Capture the cell that displays the provided text and extract its [x, y] central coordinate. 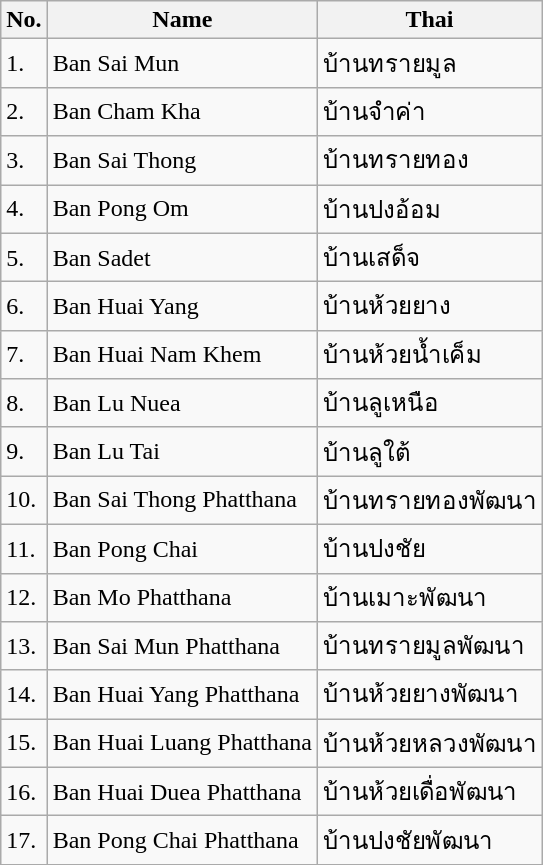
Ban Sai Thong [182, 160]
Ban Huai Duea Phatthana [182, 792]
6. [24, 306]
No. [24, 20]
Thai [429, 20]
บ้านทรายทองพัฒนา [429, 500]
15. [24, 744]
14. [24, 694]
Ban Mo Phatthana [182, 598]
บ้านลูใต้ [429, 452]
1. [24, 64]
7. [24, 354]
บ้านเสด็จ [429, 258]
บ้านจำค่า [429, 112]
Ban Sadet [182, 258]
Ban Huai Nam Khem [182, 354]
Ban Huai Yang [182, 306]
บ้านห้วยยางพัฒนา [429, 694]
3. [24, 160]
2. [24, 112]
บ้านลูเหนือ [429, 404]
บ้านห้วยเดื่อพัฒนา [429, 792]
Ban Sai Mun Phatthana [182, 646]
Ban Sai Mun [182, 64]
9. [24, 452]
บ้านปงชัย [429, 548]
บ้านห้วยหลวงพัฒนา [429, 744]
Ban Pong Chai [182, 548]
บ้านปงชัยพัฒนา [429, 840]
10. [24, 500]
บ้านทรายมูลพัฒนา [429, 646]
Ban Lu Tai [182, 452]
บ้านห้วยยาง [429, 306]
บ้านปงอ้อม [429, 208]
Ban Huai Luang Phatthana [182, 744]
5. [24, 258]
บ้านห้วยน้ำเค็ม [429, 354]
Ban Huai Yang Phatthana [182, 694]
4. [24, 208]
12. [24, 598]
8. [24, 404]
Ban Pong Om [182, 208]
Name [182, 20]
บ้านทรายมูล [429, 64]
บ้านเมาะพัฒนา [429, 598]
บ้านทรายทอง [429, 160]
Ban Sai Thong Phatthana [182, 500]
Ban Cham Kha [182, 112]
Ban Pong Chai Phatthana [182, 840]
Ban Lu Nuea [182, 404]
13. [24, 646]
16. [24, 792]
17. [24, 840]
11. [24, 548]
